Determine the [X, Y] coordinate at the center of the cell enclosing the given text.  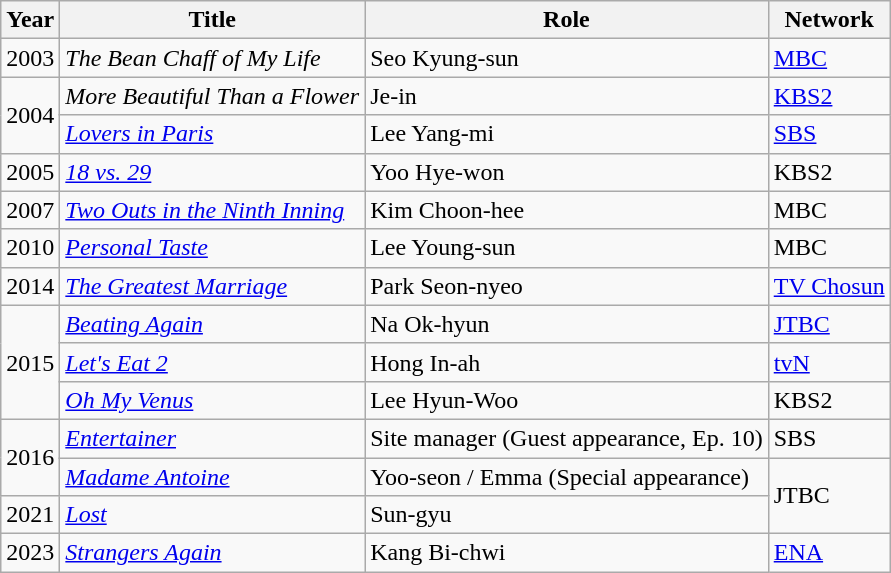
Lee Young-sun [567, 248]
Let's Eat 2 [212, 362]
Lovers in Paris [212, 134]
Title [212, 20]
Lee Yang-mi [567, 134]
TV Chosun [829, 286]
More Beautiful Than a Flower [212, 96]
Je-in [567, 96]
Entertainer [212, 438]
Site manager (Guest appearance, Ep. 10) [567, 438]
2021 [30, 515]
Park Seon-nyeo [567, 286]
Madame Antoine [212, 477]
2015 [30, 362]
Hong In-ah [567, 362]
Strangers Again [212, 553]
18 vs. 29 [212, 172]
2016 [30, 457]
2004 [30, 115]
Yoo Hye-won [567, 172]
Network [829, 20]
2007 [30, 210]
Personal Taste [212, 248]
2003 [30, 58]
Sun-gyu [567, 515]
Two Outs in the Ninth Inning [212, 210]
The Greatest Marriage [212, 286]
2010 [30, 248]
2005 [30, 172]
Role [567, 20]
Lee Hyun-Woo [567, 400]
Lost [212, 515]
The Bean Chaff of My Life [212, 58]
2014 [30, 286]
Kang Bi-chwi [567, 553]
2023 [30, 553]
Oh My Venus [212, 400]
Year [30, 20]
Na Ok-hyun [567, 324]
Beating Again [212, 324]
ENA [829, 553]
Seo Kyung-sun [567, 58]
tvN [829, 362]
Yoo-seon / Emma (Special appearance) [567, 477]
Kim Choon-hee [567, 210]
